Capture the cell that displays the provided text and extract its (x, y) central coordinate. 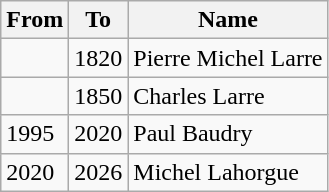
Charles Larre (228, 96)
Paul Baudry (228, 134)
Pierre Michel Larre (228, 58)
From (35, 20)
1850 (98, 96)
Michel Lahorgue (228, 172)
To (98, 20)
2026 (98, 172)
Name (228, 20)
1820 (98, 58)
1995 (35, 134)
